Identify which cell holds the provided text, then report its (X, Y) central coordinate. 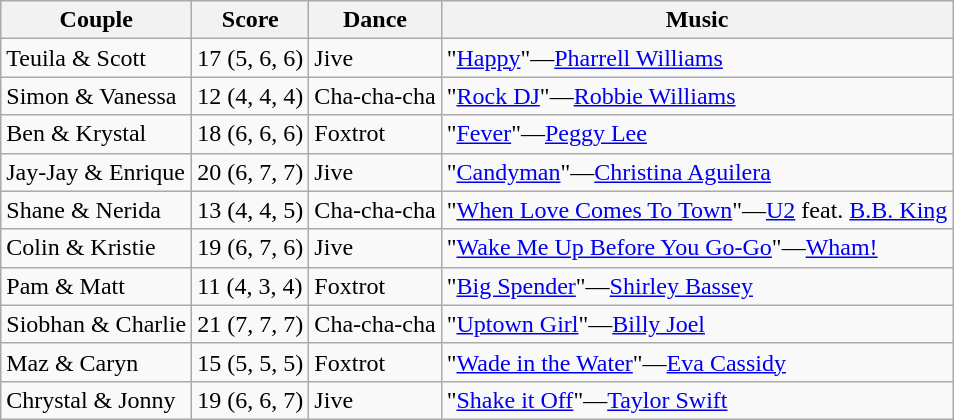
18 (6, 6, 6) (250, 134)
"Wade in the Water"—Eva Cassidy (697, 362)
Score (250, 20)
"When Love Comes To Town"—U2 feat. B.B. King (697, 210)
"Fever"—Peggy Lee (697, 134)
"Rock DJ"—Robbie Williams (697, 96)
Dance (375, 20)
Chrystal & Jonny (96, 400)
Couple (96, 20)
15 (5, 5, 5) (250, 362)
Siobhan & Charlie (96, 324)
Colin & Kristie (96, 248)
19 (6, 7, 6) (250, 248)
"Candyman"—Christina Aguilera (697, 172)
Music (697, 20)
Pam & Matt (96, 286)
20 (6, 7, 7) (250, 172)
Ben & Krystal (96, 134)
"Uptown Girl"—Billy Joel (697, 324)
"Big Spender"—Shirley Bassey (697, 286)
11 (4, 3, 4) (250, 286)
19 (6, 6, 7) (250, 400)
Jay-Jay & Enrique (96, 172)
Simon & Vanessa (96, 96)
13 (4, 4, 5) (250, 210)
Shane & Nerida (96, 210)
Maz & Caryn (96, 362)
17 (5, 6, 6) (250, 58)
"Wake Me Up Before You Go-Go"—Wham! (697, 248)
21 (7, 7, 7) (250, 324)
Teuila & Scott (96, 58)
12 (4, 4, 4) (250, 96)
"Shake it Off"—Taylor Swift (697, 400)
"Happy"—Pharrell Williams (697, 58)
